Search for the cell housing the specified text and yield its (X, Y) center coordinate. 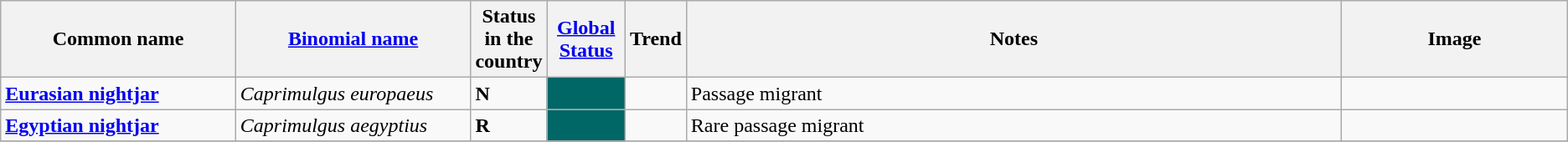
Egyptian nightjar (119, 125)
Trend (655, 39)
Caprimulgus aegyptius (353, 125)
Common name (119, 39)
N (509, 94)
Global Status (586, 39)
Rare passage migrant (1014, 125)
Passage migrant (1014, 94)
Binomial name (353, 39)
Caprimulgus europaeus (353, 94)
Notes (1014, 39)
R (509, 125)
Image (1455, 39)
Eurasian nightjar (119, 94)
Status in the country (509, 39)
